Provide the [x, y] coordinate of the cell's center where the given text is located.  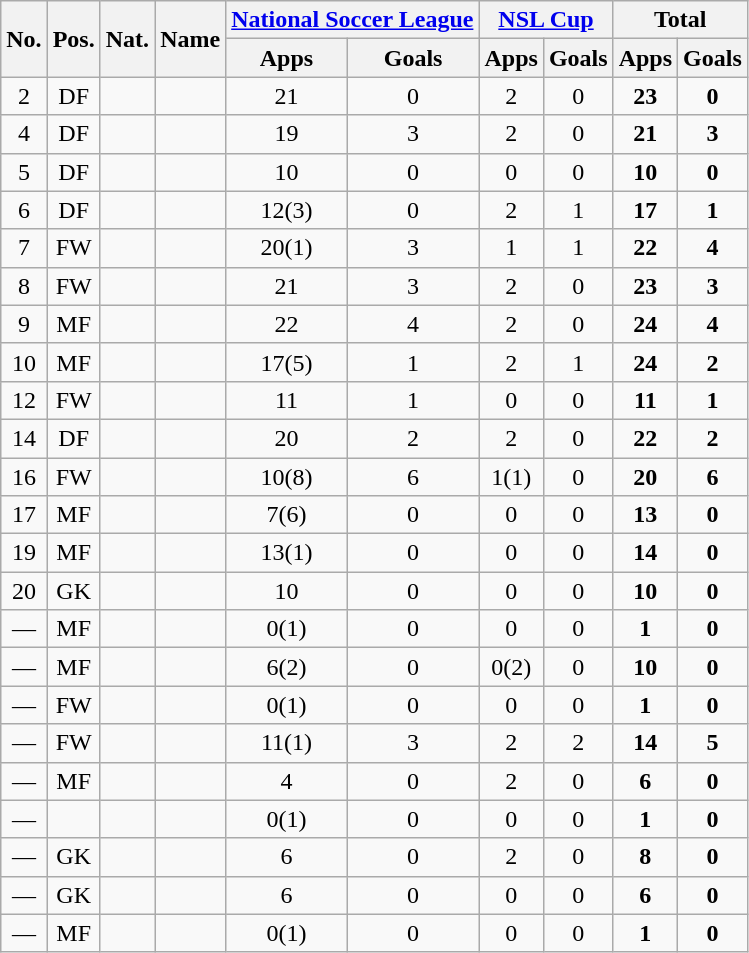
9 [24, 324]
10(8) [287, 477]
1(1) [511, 477]
11(1) [287, 743]
12(3) [287, 210]
20(1) [287, 248]
Total [680, 20]
7(6) [287, 515]
NSL Cup [546, 20]
7 [24, 248]
Nat. [127, 39]
13(1) [287, 553]
17(5) [287, 362]
Name [190, 39]
13 [645, 515]
National Soccer League [352, 20]
No. [24, 39]
12 [24, 400]
Pos. [74, 39]
16 [24, 477]
0(2) [511, 667]
6(2) [287, 667]
